For the text-containing cell, return its midpoint in (X, Y) coordinate format. 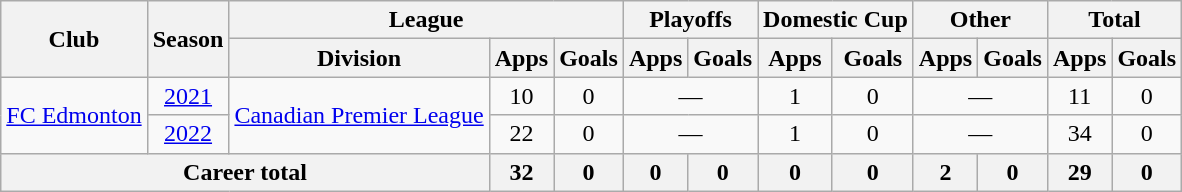
10 (521, 96)
Other (980, 20)
Canadian Premier League (359, 115)
29 (1079, 172)
Playoffs (690, 20)
22 (521, 134)
2021 (188, 96)
34 (1079, 134)
Season (188, 39)
32 (521, 172)
2 (945, 172)
Division (359, 58)
11 (1079, 96)
Career total (245, 172)
Total (1114, 20)
Domestic Cup (836, 20)
Club (74, 39)
FC Edmonton (74, 115)
League (426, 20)
2022 (188, 134)
